Capture the cell that displays the provided text and extract its [X, Y] central coordinate. 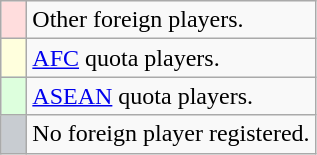
Other foreign players. [171, 20]
AFC quota players. [171, 58]
ASEAN quota players. [171, 96]
No foreign player registered. [171, 134]
